Extract the [x, y] coordinate from the center of the cell holding the provided text.  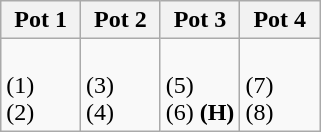
Pot 4 [280, 20]
(5) (6) (H) [200, 85]
Pot 2 [120, 20]
(3) (4) [120, 85]
(7) (8) [280, 85]
(1) (2) [41, 85]
Pot 3 [200, 20]
Pot 1 [41, 20]
